Detect which cell encompasses the target text, then output its [x, y] center coordinate. 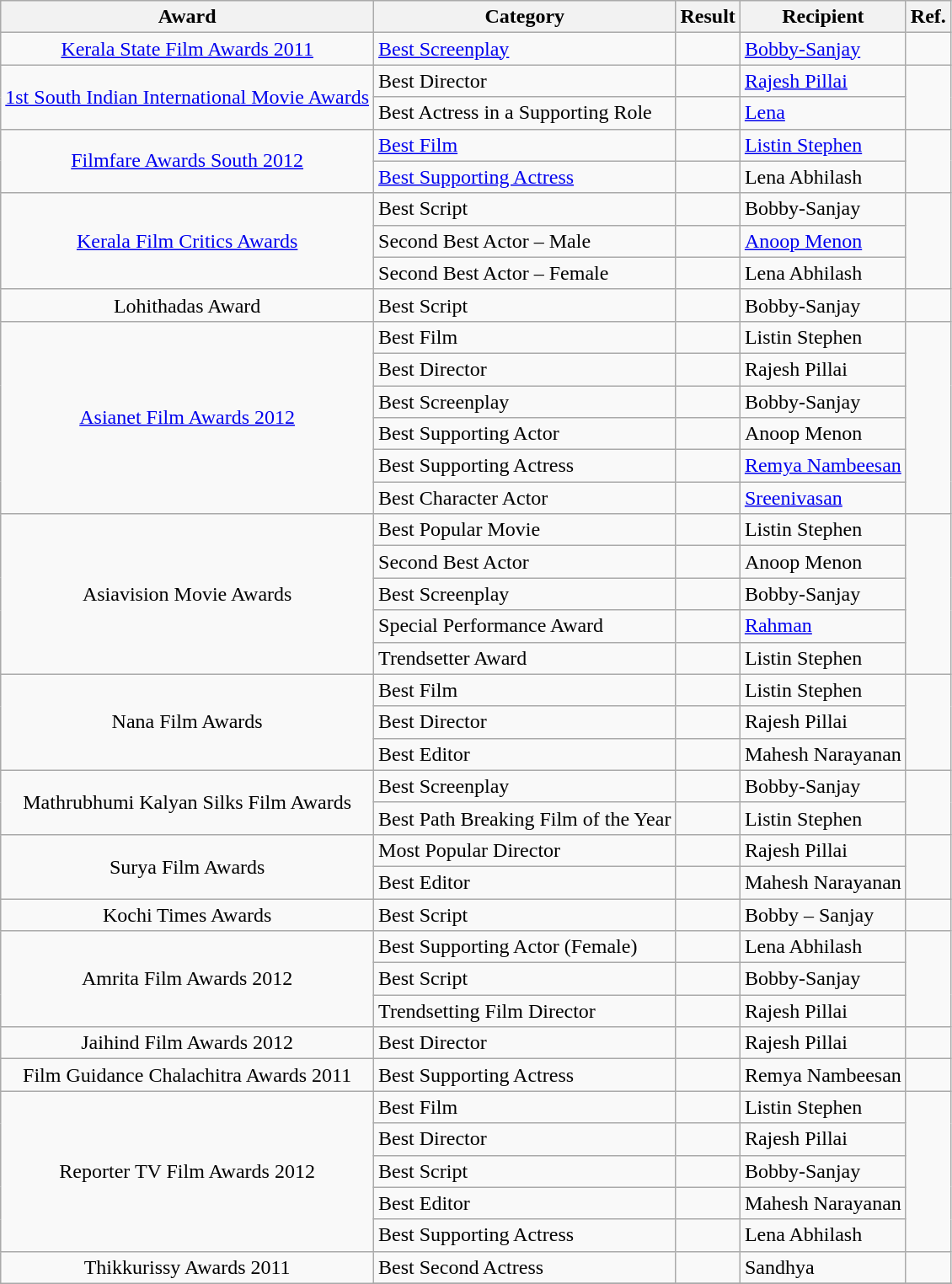
Special Performance Award [525, 626]
Rahman [822, 626]
Nana Film Awards [187, 722]
Lena [822, 113]
1st South Indian International Movie Awards [187, 97]
Film Guidance Chalachitra Awards 2011 [187, 1075]
Award [187, 17]
Trendsetter Award [525, 658]
Jaihind Film Awards 2012 [187, 1043]
Best Supporting Actor (Female) [525, 947]
Best Second Actress [525, 1267]
Bobby – Sanjay [822, 914]
Category [525, 17]
Lohithadas Award [187, 305]
Second Best Actor – Female [525, 273]
Mathrubhumi Kalyan Silks Film Awards [187, 802]
Trendsetting Film Director [525, 1011]
Surya Film Awards [187, 866]
Best Character Actor [525, 498]
Asianet Film Awards 2012 [187, 417]
Filmfare Awards South 2012 [187, 161]
Kochi Times Awards [187, 914]
Ref. [928, 17]
Kerala State Film Awards 2011 [187, 49]
Kerala Film Critics Awards [187, 241]
Sreenivasan [822, 498]
Best Supporting Actor [525, 434]
Amrita Film Awards 2012 [187, 979]
Best Path Breaking Film of the Year [525, 818]
Most Popular Director [525, 850]
Reporter TV Film Awards 2012 [187, 1171]
Asiavision Movie Awards [187, 594]
Second Best Actor – Male [525, 241]
Result [708, 17]
Best Popular Movie [525, 530]
Second Best Actor [525, 562]
Best Actress in a Supporting Role [525, 113]
Sandhya [822, 1267]
Recipient [822, 17]
Thikkurissy Awards 2011 [187, 1267]
